Locate the cell with the specified text and output its (x, y) center coordinate. 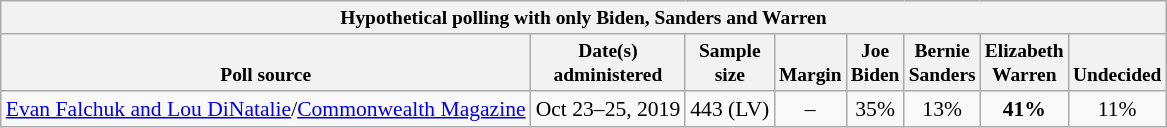
35% (875, 110)
– (810, 110)
Margin (810, 62)
ElizabethWarren (1024, 62)
Hypothetical polling with only Biden, Sanders and Warren (584, 18)
Samplesize (730, 62)
Date(s)administered (608, 62)
JoeBiden (875, 62)
13% (942, 110)
11% (1117, 110)
41% (1024, 110)
Evan Falchuk and Lou DiNatalie/Commonwealth Magazine (266, 110)
Oct 23–25, 2019 (608, 110)
BernieSanders (942, 62)
Poll source (266, 62)
Undecided (1117, 62)
443 (LV) (730, 110)
